For the text-containing cell, return its midpoint in (X, Y) coordinate format. 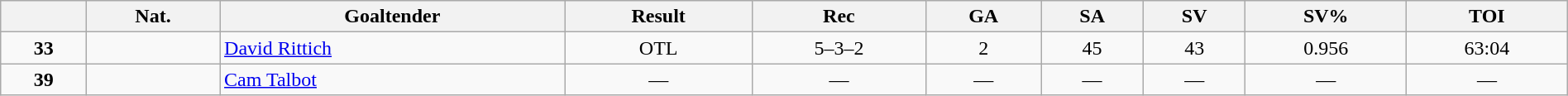
Goaltender (393, 17)
GA (984, 17)
0.956 (1327, 48)
SV% (1327, 17)
43 (1194, 48)
David Rittich (393, 48)
33 (44, 48)
2 (984, 48)
63:04 (1487, 48)
Cam Talbot (393, 79)
SV (1194, 17)
Rec (839, 17)
Nat. (154, 17)
OTL (658, 48)
45 (1092, 48)
Result (658, 17)
39 (44, 79)
TOI (1487, 17)
SA (1092, 17)
5–3–2 (839, 48)
